Pinpoint the cell where the given text exists, returning its (x, y) midpoint coordinate. 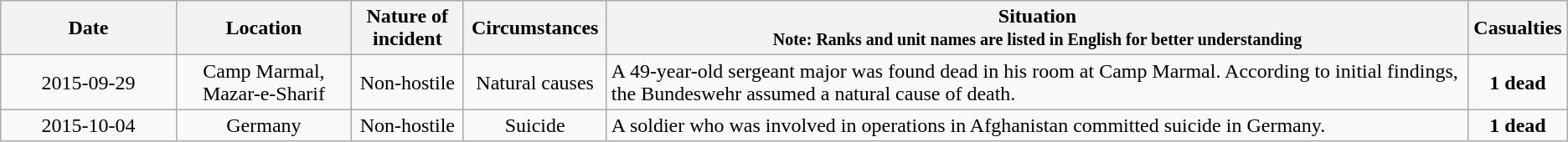
Camp Marmal, Mazar-e-Sharif (263, 82)
Circumstances (534, 28)
SituationNote: Ranks and unit names are listed in English for better understanding (1037, 28)
2015-09-29 (89, 82)
Natural causes (534, 82)
Location (263, 28)
Nature of incident (407, 28)
A soldier who was involved in operations in Afghanistan committed suicide in Germany. (1037, 125)
Germany (263, 125)
Suicide (534, 125)
Date (89, 28)
Casualties (1518, 28)
2015-10-04 (89, 125)
